Output the (x, y) coordinate of the center of the cell containing the given text.  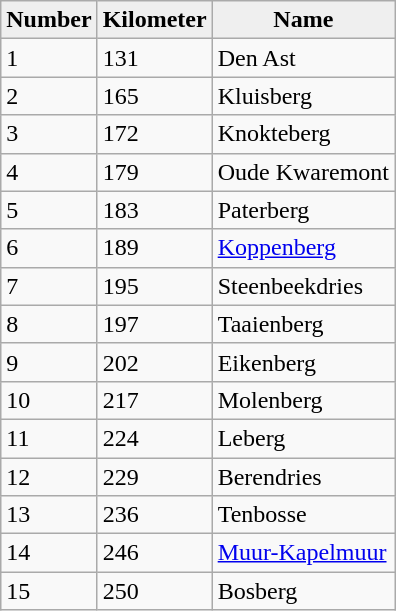
13 (49, 515)
8 (49, 324)
Number (49, 20)
11 (49, 438)
Name (303, 20)
183 (154, 210)
197 (154, 324)
7 (49, 286)
250 (154, 591)
4 (49, 172)
12 (49, 477)
Oude Kwaremont (303, 172)
Taaienberg (303, 324)
Berendries (303, 477)
9 (49, 362)
Kilometer (154, 20)
10 (49, 400)
Den Ast (303, 58)
202 (154, 362)
195 (154, 286)
5 (49, 210)
165 (154, 96)
6 (49, 248)
Knokteberg (303, 134)
1 (49, 58)
Paterberg (303, 210)
172 (154, 134)
189 (154, 248)
15 (49, 591)
229 (154, 477)
Muur-Kapelmuur (303, 553)
Steenbeekdries (303, 286)
3 (49, 134)
Bosberg (303, 591)
246 (154, 553)
Eikenberg (303, 362)
14 (49, 553)
Tenbosse (303, 515)
Leberg (303, 438)
2 (49, 96)
236 (154, 515)
131 (154, 58)
Koppenberg (303, 248)
Molenberg (303, 400)
217 (154, 400)
179 (154, 172)
Kluisberg (303, 96)
224 (154, 438)
